Locate the cell with the specified text and output its [x, y] center coordinate. 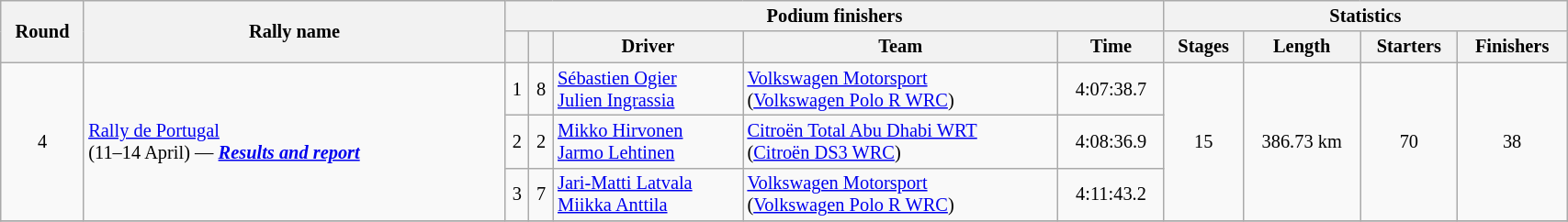
3 [517, 194]
4 [42, 141]
4:11:43.2 [1111, 194]
Time [1111, 47]
Jari-Matti Latvala Miikka Anttila [648, 194]
Mikko Hirvonen Jarmo Lehtinen [648, 141]
Starters [1409, 47]
70 [1409, 141]
Length [1302, 47]
Rally name [294, 31]
15 [1203, 141]
Stages [1203, 47]
Statistics [1365, 16]
1 [517, 89]
8 [541, 89]
Finishers [1512, 47]
38 [1512, 141]
Round [42, 31]
Sébastien Ogier Julien Ingrassia [648, 89]
Team [900, 47]
7 [541, 194]
Driver [648, 47]
Podium finishers [834, 16]
Rally de Portugal(11–14 April) — Results and report [294, 141]
Citroën Total Abu Dhabi WRT (Citroën DS3 WRC) [900, 141]
4:07:38.7 [1111, 89]
386.73 km [1302, 141]
4:08:36.9 [1111, 141]
